Output the (X, Y) coordinate of the center of the cell containing the given text.  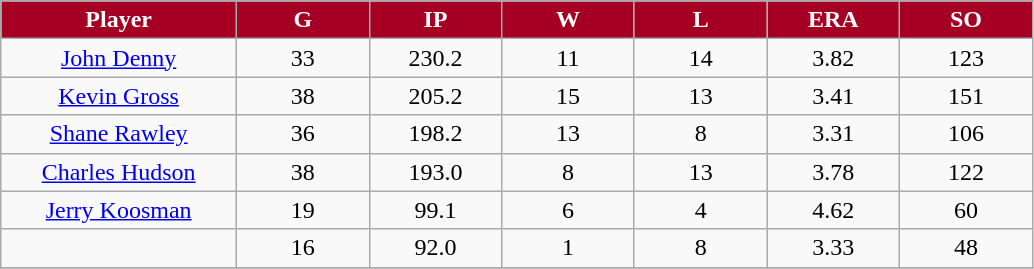
198.2 (436, 134)
19 (304, 210)
3.78 (834, 172)
230.2 (436, 58)
106 (966, 134)
36 (304, 134)
151 (966, 96)
Charles Hudson (119, 172)
Player (119, 20)
60 (966, 210)
ERA (834, 20)
14 (700, 58)
6 (568, 210)
G (304, 20)
33 (304, 58)
99.1 (436, 210)
205.2 (436, 96)
4 (700, 210)
48 (966, 248)
L (700, 20)
Shane Rawley (119, 134)
92.0 (436, 248)
Jerry Koosman (119, 210)
3.41 (834, 96)
123 (966, 58)
SO (966, 20)
193.0 (436, 172)
IP (436, 20)
122 (966, 172)
1 (568, 248)
3.82 (834, 58)
11 (568, 58)
16 (304, 248)
3.33 (834, 248)
W (568, 20)
3.31 (834, 134)
4.62 (834, 210)
John Denny (119, 58)
Kevin Gross (119, 96)
15 (568, 96)
